Return the (X, Y) coordinate for the center point of the cell that contains the specified text.  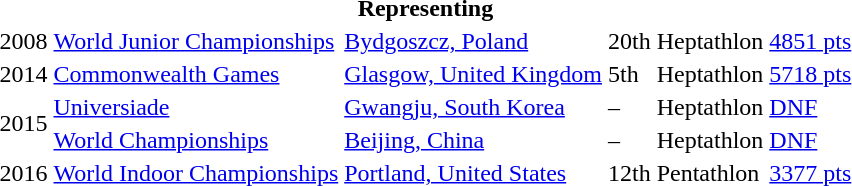
Glasgow, United Kingdom (474, 74)
5th (629, 74)
Bydgoszcz, Poland (474, 41)
20th (629, 41)
Commonwealth Games (196, 74)
Beijing, China (474, 140)
World Championships (196, 140)
Gwangju, South Korea (474, 107)
World Junior Championships (196, 41)
Universiade (196, 107)
